Capture the cell that displays the provided text and extract its [X, Y] central coordinate. 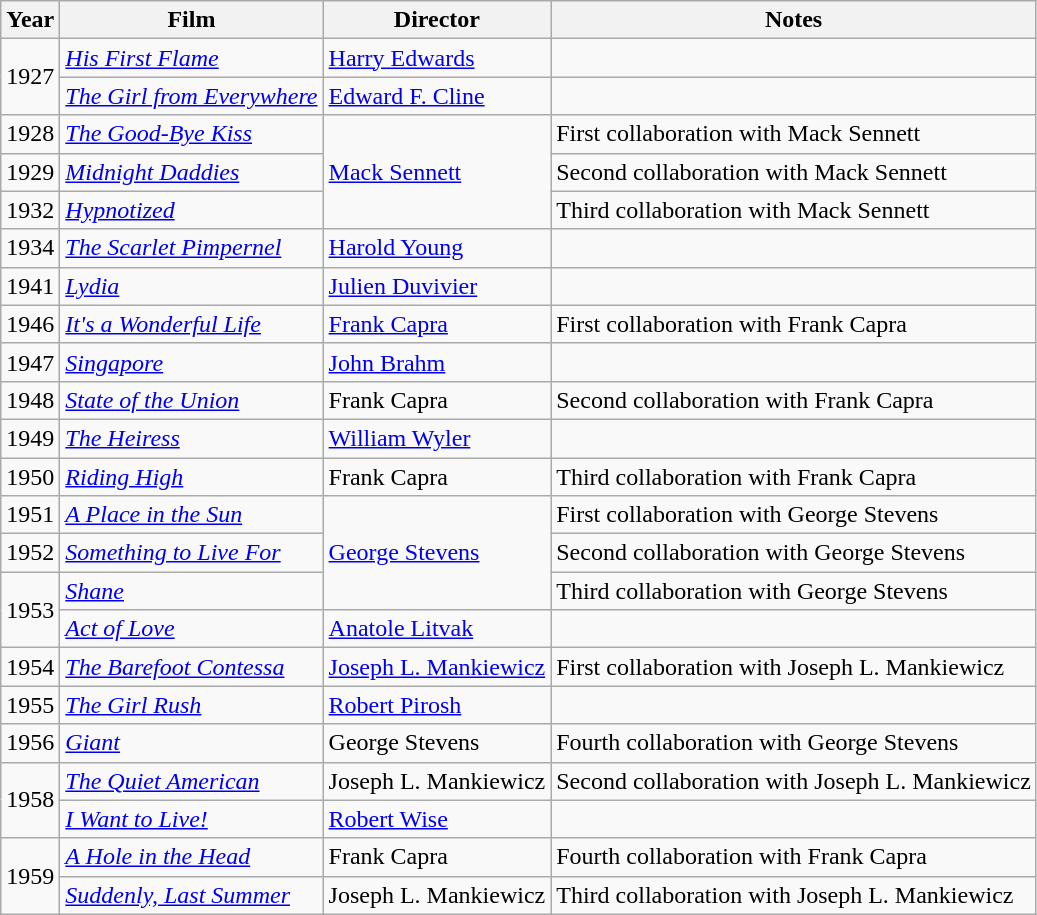
His First Flame [192, 58]
1946 [30, 324]
Notes [794, 20]
The Girl Rush [192, 705]
1934 [30, 248]
First collaboration with Frank Capra [794, 324]
1947 [30, 362]
Fourth collaboration with George Stevens [794, 743]
A Hole in the Head [192, 857]
1929 [30, 172]
Third collaboration with George Stevens [794, 591]
Harold Young [437, 248]
Fourth collaboration with Frank Capra [794, 857]
1959 [30, 876]
William Wyler [437, 438]
The Quiet American [192, 781]
The Barefoot Contessa [192, 667]
First collaboration with Joseph L. Mankiewicz [794, 667]
1955 [30, 705]
1941 [30, 286]
1928 [30, 134]
Lydia [192, 286]
Shane [192, 591]
1948 [30, 400]
First collaboration with Mack Sennett [794, 134]
1954 [30, 667]
A Place in the Sun [192, 515]
Singapore [192, 362]
John Brahm [437, 362]
The Scarlet Pimpernel [192, 248]
State of the Union [192, 400]
1932 [30, 210]
Third collaboration with Mack Sennett [794, 210]
Edward F. Cline [437, 96]
1951 [30, 515]
I Want to Live! [192, 819]
1950 [30, 477]
Midnight Daddies [192, 172]
Act of Love [192, 629]
1958 [30, 800]
The Good-Bye Kiss [192, 134]
Second collaboration with George Stevens [794, 553]
Anatole Litvak [437, 629]
Riding High [192, 477]
Second collaboration with Frank Capra [794, 400]
Year [30, 20]
1949 [30, 438]
Director [437, 20]
Robert Wise [437, 819]
Suddenly, Last Summer [192, 895]
Hypnotized [192, 210]
It's a Wonderful Life [192, 324]
Mack Sennett [437, 172]
Robert Pirosh [437, 705]
Film [192, 20]
Julien Duvivier [437, 286]
Second collaboration with Mack Sennett [794, 172]
Giant [192, 743]
Harry Edwards [437, 58]
1953 [30, 610]
First collaboration with George Stevens [794, 515]
1956 [30, 743]
1927 [30, 77]
Something to Live For [192, 553]
1952 [30, 553]
The Heiress [192, 438]
Second collaboration with Joseph L. Mankiewicz [794, 781]
The Girl from Everywhere [192, 96]
Third collaboration with Joseph L. Mankiewicz [794, 895]
Third collaboration with Frank Capra [794, 477]
